Scan for the cell matching the given text and deliver its [x, y] coordinate at center. 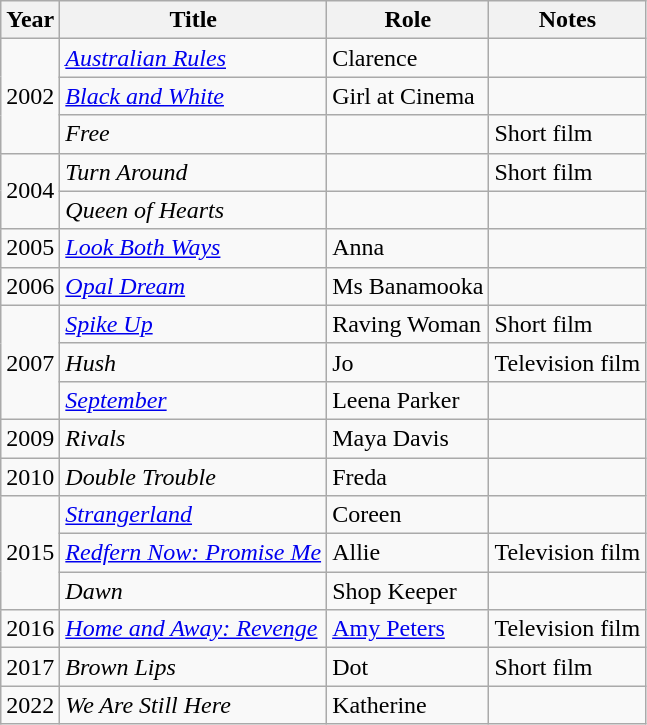
Strangerland [194, 515]
Look Both Ways [194, 248]
Freda [408, 477]
Black and White [194, 96]
Home and Away: Revenge [194, 629]
Title [194, 20]
Anna [408, 248]
2009 [30, 438]
Rivals [194, 438]
Notes [568, 20]
2022 [30, 705]
Role [408, 20]
Queen of Hearts [194, 210]
Year [30, 20]
Allie [408, 553]
We Are Still Here [194, 705]
Shop Keeper [408, 591]
2004 [30, 191]
Opal Dream [194, 286]
Girl at Cinema [408, 96]
Brown Lips [194, 667]
Coreen [408, 515]
Hush [194, 362]
Raving Woman [408, 324]
2010 [30, 477]
Free [194, 134]
2002 [30, 96]
Dawn [194, 591]
Double Trouble [194, 477]
Dot [408, 667]
Leena Parker [408, 400]
2015 [30, 553]
Clarence [408, 58]
Jo [408, 362]
Redfern Now: Promise Me [194, 553]
September [194, 400]
Ms Banamooka [408, 286]
2017 [30, 667]
2016 [30, 629]
Turn Around [194, 172]
Australian Rules [194, 58]
2005 [30, 248]
2007 [30, 362]
2006 [30, 286]
Spike Up [194, 324]
Katherine [408, 705]
Amy Peters [408, 629]
Maya Davis [408, 438]
